Search for the cell housing the specified text and yield its [X, Y] center coordinate. 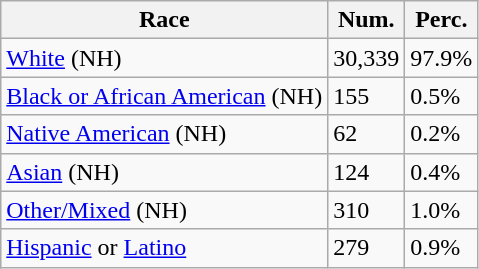
Black or African American (NH) [164, 96]
124 [366, 172]
Native American (NH) [164, 134]
62 [366, 134]
0.9% [442, 248]
Hispanic or Latino [164, 248]
0.5% [442, 96]
Race [164, 20]
White (NH) [164, 58]
279 [366, 248]
310 [366, 210]
1.0% [442, 210]
Asian (NH) [164, 172]
Perc. [442, 20]
97.9% [442, 58]
Other/Mixed (NH) [164, 210]
0.2% [442, 134]
30,339 [366, 58]
155 [366, 96]
Num. [366, 20]
0.4% [442, 172]
